Locate the cell with the specified text and output its [x, y] center coordinate. 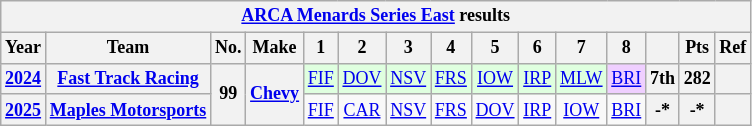
4 [450, 48]
99 [228, 94]
Pts [697, 48]
282 [697, 78]
Make [275, 48]
2024 [24, 78]
5 [495, 48]
Year [24, 48]
7th [663, 78]
CAR [362, 110]
1 [320, 48]
Fast Track Racing [128, 78]
3 [408, 48]
ARCA Menards Series East results [376, 16]
2 [362, 48]
8 [626, 48]
7 [582, 48]
MLW [582, 78]
Ref [733, 48]
Maples Motorsports [128, 110]
No. [228, 48]
Team [128, 48]
Chevy [275, 94]
2025 [24, 110]
6 [538, 48]
